Return [x, y] of the center of cell containing provided text 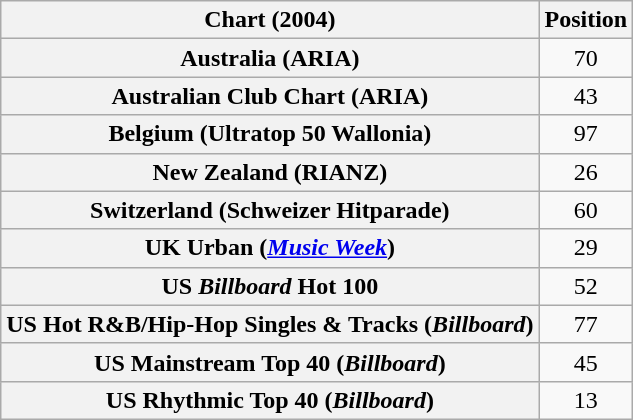
Australian Club Chart (ARIA) [270, 96]
77 [586, 324]
45 [586, 362]
New Zealand (RIANZ) [270, 172]
US Billboard Hot 100 [270, 286]
29 [586, 248]
Chart (2004) [270, 20]
60 [586, 210]
US Mainstream Top 40 (Billboard) [270, 362]
US Hot R&B/Hip-Hop Singles & Tracks (Billboard) [270, 324]
Position [586, 20]
52 [586, 286]
US Rhythmic Top 40 (Billboard) [270, 400]
97 [586, 134]
Switzerland (Schweizer Hitparade) [270, 210]
43 [586, 96]
70 [586, 58]
Belgium (Ultratop 50 Wallonia) [270, 134]
26 [586, 172]
UK Urban (Music Week) [270, 248]
13 [586, 400]
Australia (ARIA) [270, 58]
